Return [x, y] of the center of cell containing provided text 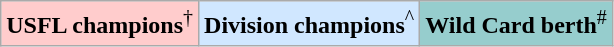
Wild Card berth# [516, 24]
USFL champions† [100, 24]
Division champions^ [310, 24]
